Return the [X, Y] coordinate for the center point of the cell that contains the specified text.  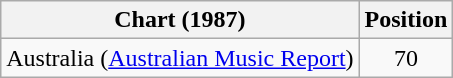
Chart (1987) [180, 20]
Position [406, 20]
Australia (Australian Music Report) [180, 58]
70 [406, 58]
